Detect which cell encompasses the target text, then output its (x, y) center coordinate. 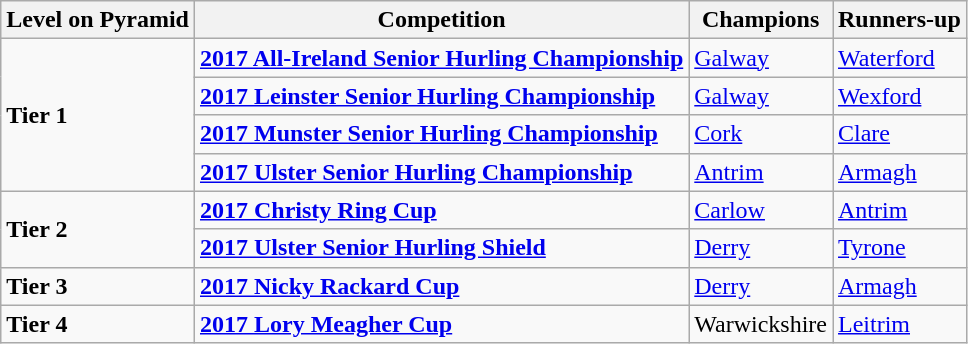
2017 Nicky Rackard Cup (441, 286)
Warwickshire (761, 324)
2017 Christy Ring Cup (441, 210)
2017 All-Ireland Senior Hurling Championship (441, 58)
Competition (441, 20)
Wexford (899, 96)
Champions (761, 20)
Tier 4 (98, 324)
2017 Ulster Senior Hurling Shield (441, 248)
Leitrim (899, 324)
2017 Ulster Senior Hurling Championship (441, 172)
Cork (761, 134)
Runners-up (899, 20)
Tyrone (899, 248)
Tier 3 (98, 286)
2017 Leinster Senior Hurling Championship (441, 96)
Tier 1 (98, 115)
Waterford (899, 58)
Level on Pyramid (98, 20)
Tier 2 (98, 229)
Clare (899, 134)
Carlow (761, 210)
2017 Lory Meagher Cup (441, 324)
2017 Munster Senior Hurling Championship (441, 134)
